Identify which cell holds the provided text, then report its (X, Y) central coordinate. 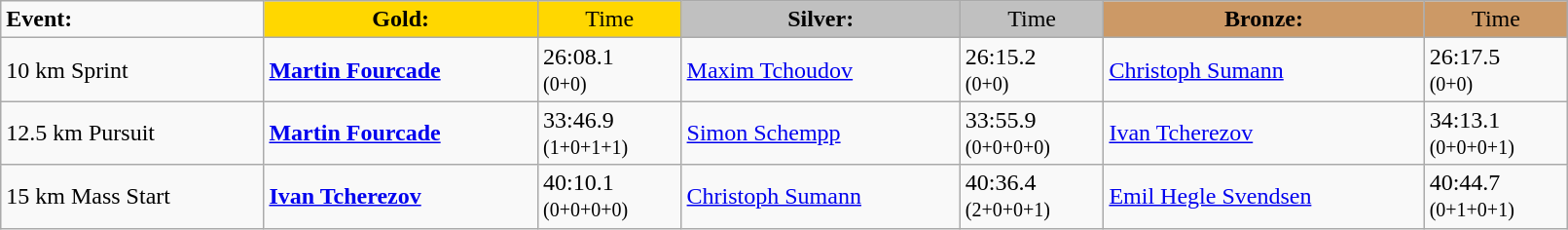
34:13.1(0+0+0+1) (1496, 133)
15 km Mass Start (132, 197)
Emil Hegle Svendsen (1263, 197)
Event: (132, 19)
40:36.4(2+0+0+1) (1032, 197)
33:55.9(0+0+0+0) (1032, 133)
Simon Schempp (820, 133)
Maxim Tchoudov (820, 70)
26:08.1(0+0) (609, 70)
Gold: (401, 19)
Silver: (820, 19)
33:46.9(1+0+1+1) (609, 133)
Bronze: (1263, 19)
10 km Sprint (132, 70)
12.5 km Pursuit (132, 133)
26:15.2(0+0) (1032, 70)
26:17.5(0+0) (1496, 70)
40:10.1(0+0+0+0) (609, 197)
40:44.7(0+1+0+1) (1496, 197)
